Determine the [X, Y] coordinate at the center of the cell enclosing the given text.  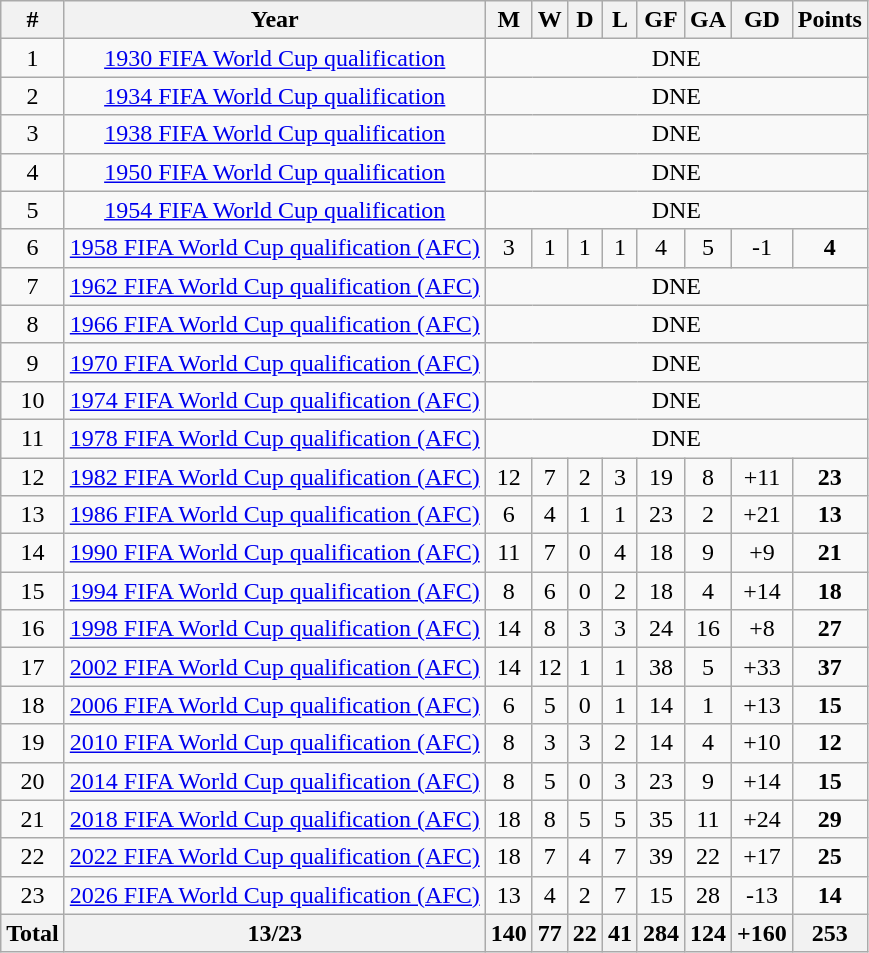
+17 [762, 857]
+160 [762, 933]
1974 FIFA World Cup qualification (AFC) [274, 400]
GF [660, 20]
253 [830, 933]
24 [660, 629]
284 [660, 933]
-13 [762, 895]
13/23 [274, 933]
+11 [762, 477]
1934 FIFA World Cup qualification [274, 96]
1938 FIFA World Cup qualification [274, 134]
GA [708, 20]
+21 [762, 515]
+9 [762, 553]
10 [33, 400]
W [550, 20]
37 [830, 667]
M [508, 20]
1978 FIFA World Cup qualification (AFC) [274, 438]
1990 FIFA World Cup qualification (AFC) [274, 553]
27 [830, 629]
1998 FIFA World Cup qualification (AFC) [274, 629]
D [584, 20]
1966 FIFA World Cup qualification (AFC) [274, 324]
2006 FIFA World Cup qualification (AFC) [274, 705]
140 [508, 933]
GD [762, 20]
1982 FIFA World Cup qualification (AFC) [274, 477]
1958 FIFA World Cup qualification (AFC) [274, 248]
1950 FIFA World Cup qualification [274, 172]
2002 FIFA World Cup qualification (AFC) [274, 667]
28 [708, 895]
2018 FIFA World Cup qualification (AFC) [274, 819]
1962 FIFA World Cup qualification (AFC) [274, 286]
35 [660, 819]
2014 FIFA World Cup qualification (AFC) [274, 781]
124 [708, 933]
2022 FIFA World Cup qualification (AFC) [274, 857]
+24 [762, 819]
1994 FIFA World Cup qualification (AFC) [274, 591]
1970 FIFA World Cup qualification (AFC) [274, 362]
# [33, 20]
25 [830, 857]
+33 [762, 667]
17 [33, 667]
-1 [762, 248]
2010 FIFA World Cup qualification (AFC) [274, 743]
38 [660, 667]
L [620, 20]
Year [274, 20]
+13 [762, 705]
+8 [762, 629]
2026 FIFA World Cup qualification (AFC) [274, 895]
1930 FIFA World Cup qualification [274, 58]
Points [830, 20]
20 [33, 781]
41 [620, 933]
1986 FIFA World Cup qualification (AFC) [274, 515]
1954 FIFA World Cup qualification [274, 210]
+10 [762, 743]
Total [33, 933]
39 [660, 857]
77 [550, 933]
29 [830, 819]
